Determine the [X, Y] coordinate at the center of the cell enclosing the given text.  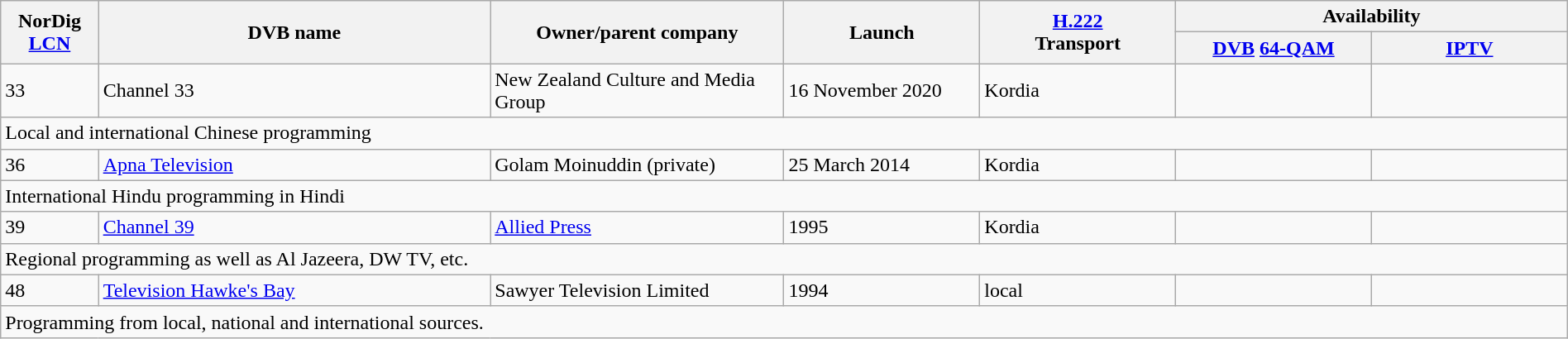
39 [50, 227]
NorDigLCN [50, 32]
DVB 64-QAM [1274, 48]
New Zealand Culture and Media Group [637, 91]
Regional programming as well as Al Jazeera, DW TV, etc. [784, 259]
IPTV [1469, 48]
Golam Moinuddin (private) [637, 165]
Allied Press [637, 227]
1994 [882, 290]
H.222Transport [1078, 32]
Channel 39 [294, 227]
16 November 2020 [882, 91]
1995 [882, 227]
Television Hawke's Bay [294, 290]
33 [50, 91]
Owner/parent company [637, 32]
DVB name [294, 32]
Apna Television [294, 165]
Programming from local, national and international sources. [784, 322]
36 [50, 165]
Availability [1372, 17]
Channel 33 [294, 91]
Local and international Chinese programming [784, 133]
local [1078, 290]
International Hindu programming in Hindi [784, 196]
Launch [882, 32]
48 [50, 290]
25 March 2014 [882, 165]
Sawyer Television Limited [637, 290]
